Return the (x, y) coordinate for the center point of the cell that contains the specified text.  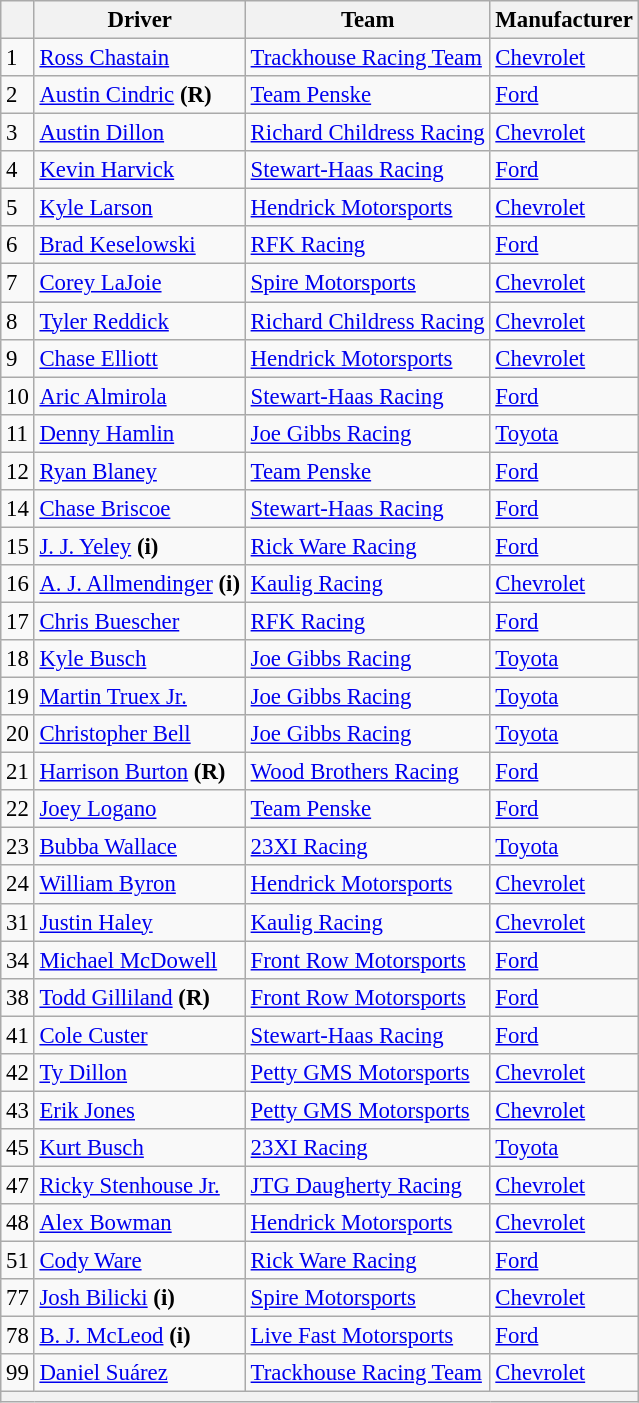
Todd Gilliland (R) (140, 997)
47 (18, 1185)
8 (18, 321)
10 (18, 396)
20 (18, 734)
34 (18, 960)
Cole Custer (140, 1035)
Josh Bilicki (i) (140, 1298)
J. J. Yeley (i) (140, 546)
16 (18, 584)
Kevin Harvick (140, 170)
Driver (140, 20)
Chris Buescher (140, 621)
Chase Elliott (140, 358)
15 (18, 546)
Ricky Stenhouse Jr. (140, 1185)
Brad Keselowski (140, 245)
78 (18, 1336)
2 (18, 95)
Erik Jones (140, 1110)
Corey LaJoie (140, 283)
51 (18, 1261)
22 (18, 809)
45 (18, 1148)
Manufacturer (564, 20)
Michael McDowell (140, 960)
38 (18, 997)
Live Fast Motorsports (368, 1336)
Denny Hamlin (140, 433)
Austin Dillon (140, 133)
48 (18, 1223)
24 (18, 885)
Ty Dillon (140, 1073)
Alex Bowman (140, 1223)
Tyler Reddick (140, 321)
Martin Truex Jr. (140, 697)
6 (18, 245)
Kurt Busch (140, 1148)
14 (18, 509)
Kyle Larson (140, 208)
5 (18, 208)
7 (18, 283)
31 (18, 922)
JTG Daugherty Racing (368, 1185)
77 (18, 1298)
Aric Almirola (140, 396)
B. J. McLeod (i) (140, 1336)
Christopher Bell (140, 734)
Joey Logano (140, 809)
Justin Haley (140, 922)
Chase Briscoe (140, 509)
18 (18, 659)
12 (18, 471)
42 (18, 1073)
99 (18, 1373)
11 (18, 433)
9 (18, 358)
41 (18, 1035)
1 (18, 58)
Austin Cindric (R) (140, 95)
A. J. Allmendinger (i) (140, 584)
43 (18, 1110)
4 (18, 170)
Team (368, 20)
23 (18, 847)
19 (18, 697)
Bubba Wallace (140, 847)
Daniel Suárez (140, 1373)
Kyle Busch (140, 659)
Ryan Blaney (140, 471)
3 (18, 133)
Wood Brothers Racing (368, 772)
21 (18, 772)
Cody Ware (140, 1261)
Harrison Burton (R) (140, 772)
17 (18, 621)
William Byron (140, 885)
Ross Chastain (140, 58)
